Extract the (X, Y) coordinate from the center of the cell holding the provided text.  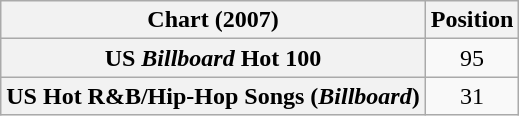
Position (472, 20)
US Hot R&B/Hip-Hop Songs (Billboard) (213, 96)
US Billboard Hot 100 (213, 58)
95 (472, 58)
Chart (2007) (213, 20)
31 (472, 96)
